For the text-containing cell, return its midpoint in (X, Y) coordinate format. 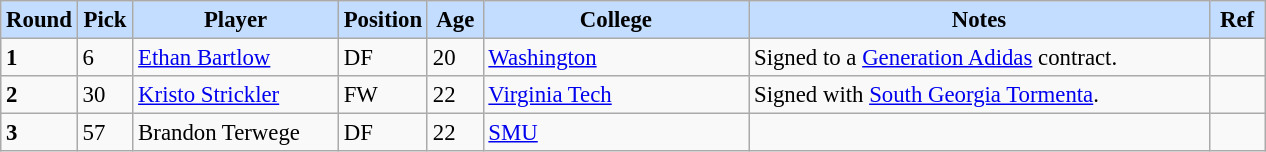
College (616, 20)
57 (105, 133)
Ethan Bartlow (236, 58)
1 (39, 58)
Notes (980, 20)
3 (39, 133)
Washington (616, 58)
Age (455, 20)
2 (39, 95)
Ref (1237, 20)
SMU (616, 133)
FW (382, 95)
Signed to a Generation Adidas contract. (980, 58)
Virginia Tech (616, 95)
30 (105, 95)
Signed with South Georgia Tormenta. (980, 95)
6 (105, 58)
Kristo Strickler (236, 95)
Position (382, 20)
Player (236, 20)
Pick (105, 20)
Round (39, 20)
20 (455, 58)
Brandon Terwege (236, 133)
